Return the [x, y] coordinate for the center point of the cell that contains the specified text.  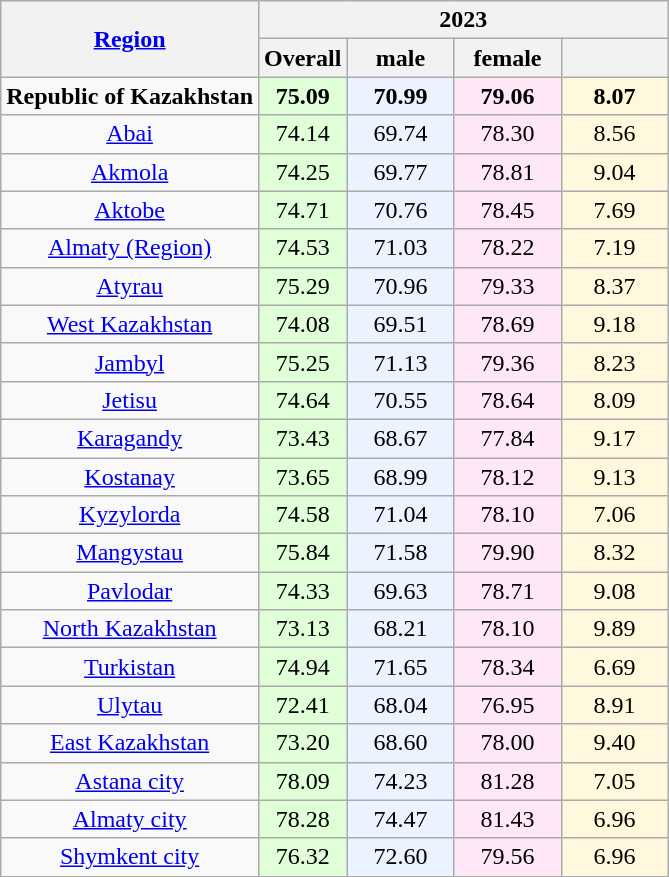
71.04 [400, 515]
8.32 [614, 553]
Shymkent city [130, 857]
81.43 [508, 819]
Turkistan [130, 667]
8.09 [614, 400]
8.56 [614, 134]
78.34 [508, 667]
Astana city [130, 781]
Kyzylorda [130, 515]
8.23 [614, 362]
Republic of Kazakhstan [130, 96]
70.99 [400, 96]
75.09 [303, 96]
Karagandy [130, 438]
79.33 [508, 286]
78.28 [303, 819]
Kostanay [130, 477]
78.30 [508, 134]
74.47 [400, 819]
Ulytau [130, 705]
7.69 [614, 210]
74.25 [303, 172]
East Kazakhstan [130, 743]
North Kazakhstan [130, 629]
9.17 [614, 438]
74.53 [303, 248]
68.04 [400, 705]
74.23 [400, 781]
69.77 [400, 172]
70.96 [400, 286]
78.81 [508, 172]
9.18 [614, 324]
78.71 [508, 591]
78.64 [508, 400]
78.09 [303, 781]
2023 [464, 20]
75.25 [303, 362]
76.95 [508, 705]
Akmola [130, 172]
73.43 [303, 438]
69.51 [400, 324]
Almaty (Region) [130, 248]
78.69 [508, 324]
male [400, 58]
7.06 [614, 515]
74.94 [303, 667]
74.33 [303, 591]
Region [130, 39]
68.21 [400, 629]
71.58 [400, 553]
76.32 [303, 857]
9.40 [614, 743]
8.91 [614, 705]
8.37 [614, 286]
9.13 [614, 477]
West Kazakhstan [130, 324]
74.71 [303, 210]
74.08 [303, 324]
72.60 [400, 857]
81.28 [508, 781]
70.76 [400, 210]
77.84 [508, 438]
73.65 [303, 477]
Jambyl [130, 362]
9.08 [614, 591]
68.60 [400, 743]
Abai [130, 134]
69.63 [400, 591]
78.45 [508, 210]
71.13 [400, 362]
Overall [303, 58]
female [508, 58]
74.14 [303, 134]
74.58 [303, 515]
Pavlodar [130, 591]
Jetisu [130, 400]
74.64 [303, 400]
7.19 [614, 248]
Mangystau [130, 553]
68.67 [400, 438]
9.89 [614, 629]
Atyrau [130, 286]
75.29 [303, 286]
68.99 [400, 477]
75.84 [303, 553]
79.56 [508, 857]
78.12 [508, 477]
78.22 [508, 248]
69.74 [400, 134]
72.41 [303, 705]
9.04 [614, 172]
71.65 [400, 667]
78.00 [508, 743]
79.36 [508, 362]
73.13 [303, 629]
71.03 [400, 248]
7.05 [614, 781]
79.06 [508, 96]
Aktobe [130, 210]
8.07 [614, 96]
70.55 [400, 400]
73.20 [303, 743]
79.90 [508, 553]
6.69 [614, 667]
Almaty city [130, 819]
